Pinpoint the cell where the given text exists, returning its [X, Y] midpoint coordinate. 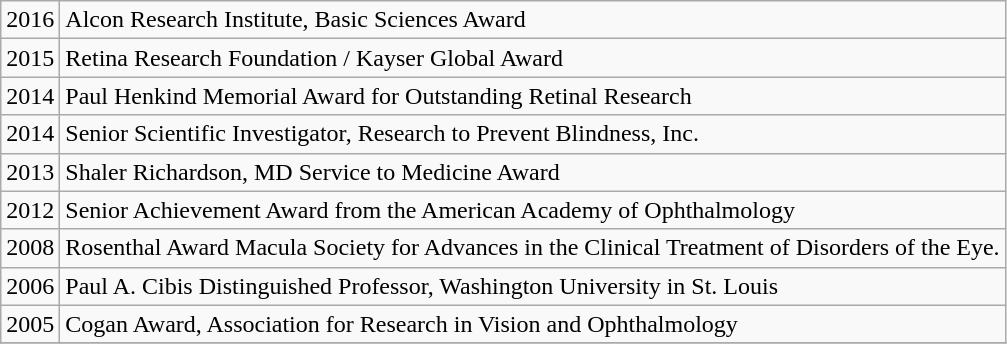
Paul Henkind Memorial Award for Outstanding Retinal Research [532, 96]
Retina Research Foundation / Kayser Global Award [532, 58]
2013 [30, 172]
2008 [30, 248]
Senior Achievement Award from the American Academy of Ophthalmology [532, 210]
2016 [30, 20]
2005 [30, 324]
Senior Scientific Investigator, Research to Prevent Blindness, Inc. [532, 134]
2012 [30, 210]
2006 [30, 286]
Shaler Richardson, MD Service to Medicine Award [532, 172]
Rosenthal Award Macula Society for Advances in the Clinical Treatment of Disorders of the Eye. [532, 248]
Alcon Research Institute, Basic Sciences Award [532, 20]
2015 [30, 58]
Paul A. Cibis Distinguished Professor, Washington University in St. Louis [532, 286]
Cogan Award, Association for Research in Vision and Ophthalmology [532, 324]
